Capture the cell that displays the provided text and extract its (x, y) central coordinate. 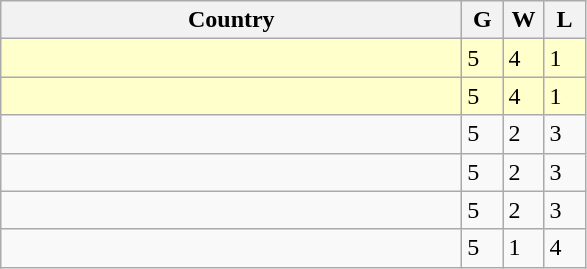
G (482, 20)
Country (232, 20)
L (564, 20)
W (524, 20)
